Locate the cell with the specified text and output its (X, Y) center coordinate. 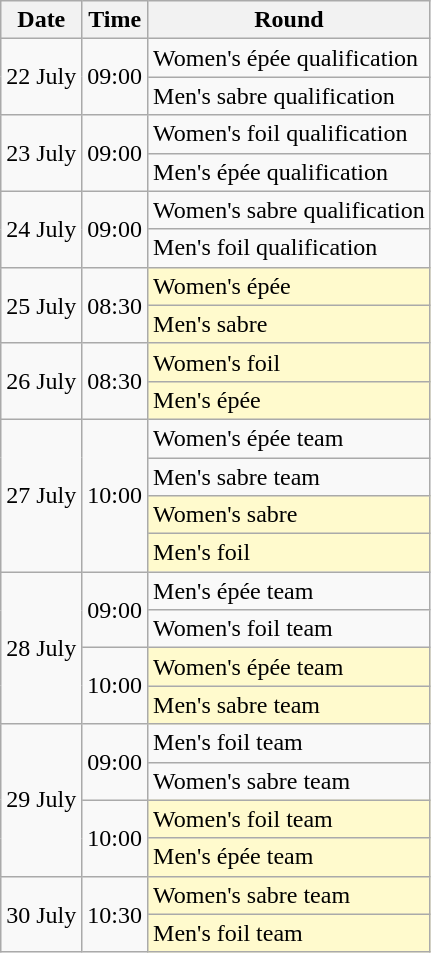
25 July (42, 305)
27 July (42, 495)
Time (115, 20)
Women's foil (290, 362)
Round (290, 20)
Men's foil (290, 553)
26 July (42, 381)
Women's sabre (290, 515)
Date (42, 20)
Men's épée (290, 400)
22 July (42, 77)
29 July (42, 800)
24 July (42, 229)
Men's épée qualification (290, 172)
Men's sabre qualification (290, 96)
10:30 (115, 914)
Women's foil qualification (290, 134)
Men's sabre (290, 324)
23 July (42, 153)
28 July (42, 648)
Women's épée qualification (290, 58)
Women's sabre qualification (290, 210)
30 July (42, 914)
Men's foil qualification (290, 248)
Women's épée (290, 286)
